Capture the cell that displays the provided text and extract its (x, y) central coordinate. 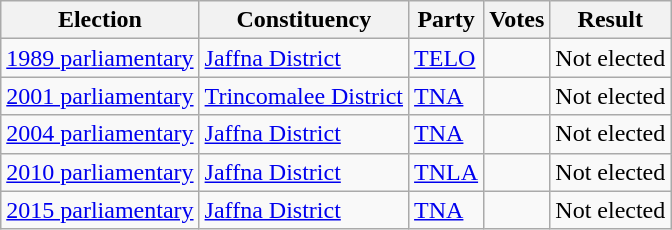
Votes (517, 20)
2004 parliamentary (100, 134)
2001 parliamentary (100, 96)
2015 parliamentary (100, 210)
1989 parliamentary (100, 58)
2010 parliamentary (100, 172)
TNLA (446, 172)
Election (100, 20)
Party (446, 20)
Constituency (304, 20)
TELO (446, 58)
Trincomalee District (304, 96)
Result (610, 20)
